Output the [x, y] coordinate of the center of the cell containing the given text.  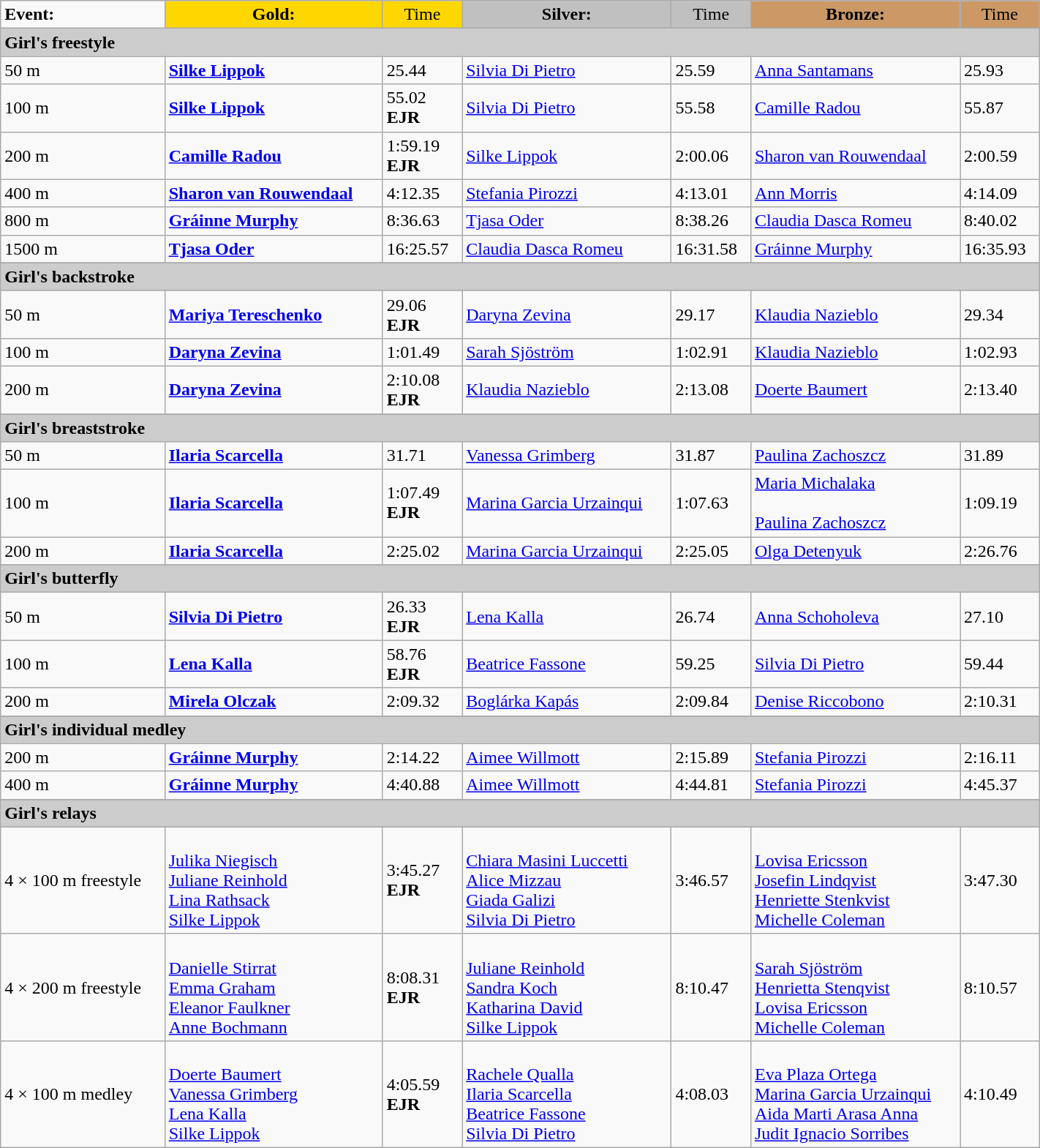
2:00.06 [711, 155]
Girl's relays [520, 813]
1:07.63 [711, 503]
4:10.49 [1001, 1094]
Doerte BaumertVanessa GrimbergLena KallaSilke Lippok [274, 1094]
Mirela Olczak [274, 702]
2:13.08 [711, 389]
59.44 [1001, 664]
1500 m [83, 249]
8:36.63 [423, 221]
16:35.93 [1001, 249]
4:44.81 [711, 785]
Maria MichalakaPaulina Zachoszcz [855, 503]
Girl's breaststroke [520, 428]
4:13.01 [711, 193]
8:40.02 [1001, 221]
Juliane ReinholdSandra KochKatharina DavidSilke Lippok [567, 987]
31.89 [1001, 456]
Ann Morris [855, 193]
Eva Plaza OrtegaMarina Garcia UrzainquiAida Marti Arasa AnnaJudit Ignacio Sorribes [855, 1094]
2:00.59 [1001, 155]
Anna Santamans [855, 70]
55.58 [711, 108]
4 × 100 m medley [83, 1094]
8:10.57 [1001, 987]
Girl's backstroke [520, 277]
59.25 [711, 664]
26.74 [711, 616]
Denise Riccobono [855, 702]
1:02.93 [1001, 352]
4:08.03 [711, 1094]
1:59.19 EJR [423, 155]
2:10.31 [1001, 702]
Event: [83, 15]
8:38.26 [711, 221]
55.02 EJR [423, 108]
3:45.27 EJR [423, 880]
Silver: [567, 15]
Sarah SjöströmHenrietta StenqvistLovisa EricssonMichelle Coleman [855, 987]
800 m [83, 221]
29.17 [711, 315]
55.87 [1001, 108]
Doerte Baumert [855, 389]
25.44 [423, 70]
8:10.47 [711, 987]
Gold: [274, 15]
Rachele QuallaIlaria ScarcellaBeatrice FassoneSilvia Di Pietro [567, 1094]
Anna Schoholeva [855, 616]
Danielle StirratEmma GrahamEleanor FaulknerAnne Bochmann [274, 987]
29.34 [1001, 315]
2:25.05 [711, 551]
Olga Detenyuk [855, 551]
31.71 [423, 456]
2:10.08 EJR [423, 389]
16:31.58 [711, 249]
Paulina Zachoszcz [855, 456]
25.59 [711, 70]
Beatrice Fassone [567, 664]
27.10 [1001, 616]
2:25.02 [423, 551]
31.87 [711, 456]
2:09.84 [711, 702]
Boglárka Kapás [567, 702]
Girl's freestyle [520, 42]
Julika NiegischJuliane ReinholdLina RathsackSilke Lippok [274, 880]
3:47.30 [1001, 880]
Girl's butterfly [520, 579]
Lovisa EricssonJosefin LindqvistHenriette StenkvistMichelle Coleman [855, 880]
2:13.40 [1001, 389]
Sarah Sjöström [567, 352]
25.93 [1001, 70]
26.33 EJR [423, 616]
1:09.19 [1001, 503]
4 × 100 m freestyle [83, 880]
4:12.35 [423, 193]
2:26.76 [1001, 551]
Vanessa Grimberg [567, 456]
1:01.49 [423, 352]
Girl's individual medley [520, 729]
3:46.57 [711, 880]
4:45.37 [1001, 785]
4:14.09 [1001, 193]
8:08.31EJR [423, 987]
4:05.59 EJR [423, 1094]
Chiara Masini LuccettiAlice MizzauGiada GaliziSilvia Di Pietro [567, 880]
Mariya Tereschenko [274, 315]
2:09.32 [423, 702]
16:25.57 [423, 249]
58.76 EJR [423, 664]
1:07.49 EJR [423, 503]
4:40.88 [423, 785]
2:16.11 [1001, 757]
2:14.22 [423, 757]
4 × 200 m freestyle [83, 987]
29.06 EJR [423, 315]
Bronze: [855, 15]
1:02.91 [711, 352]
2:15.89 [711, 757]
